Locate the cell with the specified text and output its [x, y] center coordinate. 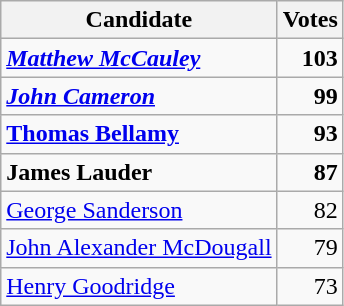
87 [310, 172]
Thomas Bellamy [139, 134]
Votes [310, 20]
Matthew McCauley [139, 58]
George Sanderson [139, 210]
99 [310, 96]
79 [310, 248]
John Alexander McDougall [139, 248]
Candidate [139, 20]
93 [310, 134]
Henry Goodridge [139, 286]
John Cameron [139, 96]
73 [310, 286]
82 [310, 210]
103 [310, 58]
James Lauder [139, 172]
